Provide the (X, Y) coordinate of the cell's center where the given text is located.  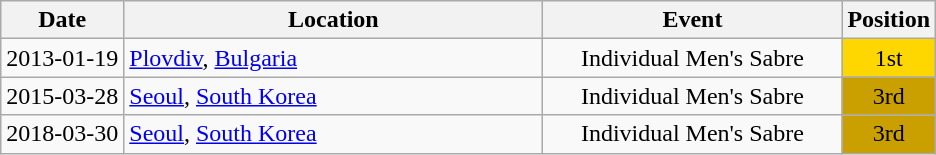
2015-03-28 (62, 96)
Event (692, 20)
1st (889, 58)
Date (62, 20)
2018-03-30 (62, 134)
2013-01-19 (62, 58)
Position (889, 20)
Plovdiv, Bulgaria (334, 58)
Location (334, 20)
